From the cell containing the given text, extract its center point as (X, Y) coordinate. 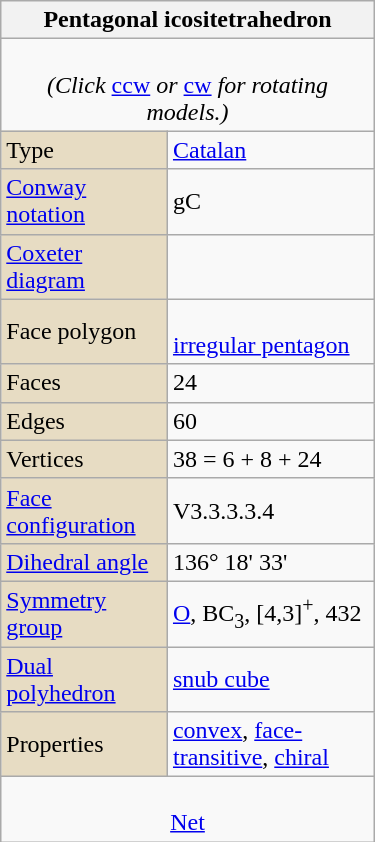
irregular pentagon (270, 332)
Conway notation (84, 202)
snub cube (270, 678)
O, BC3, [4,3]+, 432 (270, 614)
24 (270, 383)
136° 18' 33' (270, 562)
Net (188, 810)
Edges (84, 421)
convex, face-transitive, chiral (270, 744)
Vertices (84, 459)
V3.3.3.3.4 (270, 510)
Properties (84, 744)
Face configuration (84, 510)
Dual polyhedron (84, 678)
Type (84, 150)
gC (270, 202)
Catalan (270, 150)
Dihedral angle (84, 562)
Face polygon (84, 332)
Pentagonal icositetrahedron (188, 20)
Symmetry group (84, 614)
60 (270, 421)
(Click ccw or cw for rotating models.) (188, 85)
Faces (84, 383)
38 = 6 + 8 + 24 (270, 459)
Coxeter diagram (84, 266)
